Find where the given text appears and provide that cell's center as (x, y) coordinate. 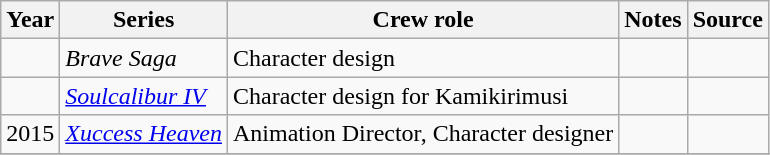
Series (144, 20)
2015 (30, 134)
Character design for Kamikirimusi (422, 96)
Brave Saga (144, 58)
Xuccess Heaven (144, 134)
Notes (653, 20)
Soulcalibur IV (144, 96)
Year (30, 20)
Crew role (422, 20)
Character design (422, 58)
Animation Director, Character designer (422, 134)
Source (728, 20)
